From the cell containing the given text, extract its center point as [x, y] coordinate. 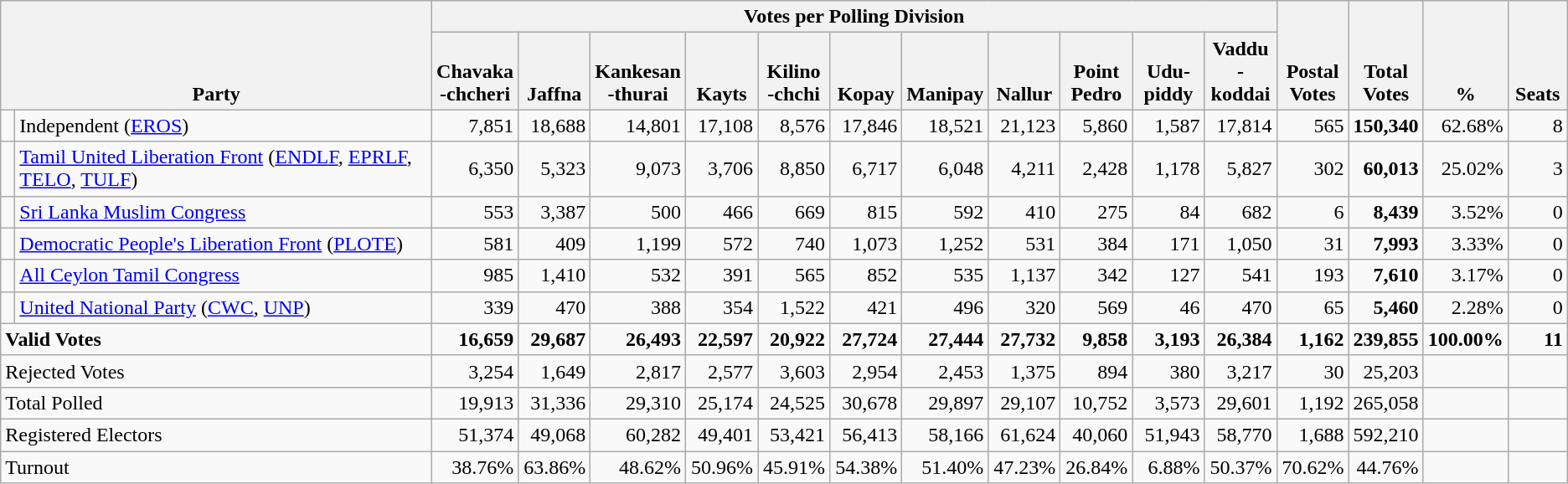
3.52% [1466, 212]
815 [866, 212]
Registered Electors [216, 435]
239,855 [1385, 339]
3,193 [1168, 339]
384 [1096, 244]
14,801 [638, 126]
5,460 [1385, 307]
1,649 [554, 371]
27,444 [945, 339]
127 [1168, 275]
70.62% [1313, 466]
1,137 [1024, 275]
5,323 [554, 169]
265,058 [1385, 403]
2.28% [1466, 307]
51.40% [945, 466]
Total Polled [216, 403]
302 [1313, 169]
1,162 [1313, 339]
1,073 [866, 244]
Independent (EROS) [224, 126]
100.00% [1466, 339]
592,210 [1385, 435]
3,254 [476, 371]
27,724 [866, 339]
18,521 [945, 126]
50.37% [1240, 466]
16,659 [476, 339]
3,387 [554, 212]
47.23% [1024, 466]
20,922 [794, 339]
63.86% [554, 466]
Rejected Votes [216, 371]
553 [476, 212]
Seats [1538, 55]
PostalVotes [1313, 55]
54.38% [866, 466]
894 [1096, 371]
Votes per Polling Division [854, 17]
29,601 [1240, 403]
11 [1538, 339]
669 [794, 212]
Tamil United Liberation Front (ENDLF, EPRLF, TELO, TULF) [224, 169]
581 [476, 244]
40,060 [1096, 435]
2,954 [866, 371]
409 [554, 244]
38.76% [476, 466]
22,597 [721, 339]
171 [1168, 244]
51,943 [1168, 435]
25,174 [721, 403]
3,603 [794, 371]
496 [945, 307]
Vaddu-koddai [1240, 71]
8,850 [794, 169]
8,576 [794, 126]
50.96% [721, 466]
8,439 [1385, 212]
48.62% [638, 466]
Kayts [721, 71]
3.33% [1466, 244]
29,107 [1024, 403]
51,374 [476, 435]
17,108 [721, 126]
1,199 [638, 244]
17,846 [866, 126]
Party [216, 55]
Democratic People's Liberation Front (PLOTE) [224, 244]
2,453 [945, 371]
388 [638, 307]
682 [1240, 212]
Udu-piddy [1168, 71]
30,678 [866, 403]
410 [1024, 212]
6,350 [476, 169]
31,336 [554, 403]
Valid Votes [216, 339]
60,282 [638, 435]
2,428 [1096, 169]
All Ceylon Tamil Congress [224, 275]
9,858 [1096, 339]
46 [1168, 307]
342 [1096, 275]
3,217 [1240, 371]
572 [721, 244]
49,401 [721, 435]
60,013 [1385, 169]
% [1466, 55]
193 [1313, 275]
31 [1313, 244]
275 [1096, 212]
17,814 [1240, 126]
150,340 [1385, 126]
380 [1168, 371]
United National Party (CWC, UNP) [224, 307]
5,827 [1240, 169]
Nallur [1024, 71]
44.76% [1385, 466]
61,624 [1024, 435]
6.88% [1168, 466]
531 [1024, 244]
30 [1313, 371]
21,123 [1024, 126]
Kankesan-thurai [638, 71]
49,068 [554, 435]
45.91% [794, 466]
65 [1313, 307]
Sri Lanka Muslim Congress [224, 212]
6,048 [945, 169]
Turnout [216, 466]
58,770 [1240, 435]
84 [1168, 212]
1,688 [1313, 435]
29,687 [554, 339]
27,732 [1024, 339]
569 [1096, 307]
58,166 [945, 435]
3,706 [721, 169]
Jaffna [554, 71]
PointPedro [1096, 71]
25,203 [1385, 371]
985 [476, 275]
29,310 [638, 403]
8 [1538, 126]
1,192 [1313, 403]
4,211 [1024, 169]
3 [1538, 169]
26,493 [638, 339]
26.84% [1096, 466]
6,717 [866, 169]
Kopay [866, 71]
466 [721, 212]
Manipay [945, 71]
3.17% [1466, 275]
320 [1024, 307]
19,913 [476, 403]
2,817 [638, 371]
10,752 [1096, 403]
Chavaka-chcheri [476, 71]
852 [866, 275]
1,522 [794, 307]
Kilino-chchi [794, 71]
7,993 [1385, 244]
18,688 [554, 126]
500 [638, 212]
62.68% [1466, 126]
421 [866, 307]
29,897 [945, 403]
9,073 [638, 169]
7,610 [1385, 275]
6 [1313, 212]
391 [721, 275]
541 [1240, 275]
1,375 [1024, 371]
354 [721, 307]
592 [945, 212]
3,573 [1168, 403]
1,050 [1240, 244]
53,421 [794, 435]
7,851 [476, 126]
532 [638, 275]
25.02% [1466, 169]
1,410 [554, 275]
1,252 [945, 244]
740 [794, 244]
1,587 [1168, 126]
535 [945, 275]
56,413 [866, 435]
2,577 [721, 371]
339 [476, 307]
Total Votes [1385, 55]
26,384 [1240, 339]
1,178 [1168, 169]
24,525 [794, 403]
5,860 [1096, 126]
